Output the (x, y) coordinate of the center of the cell containing the given text.  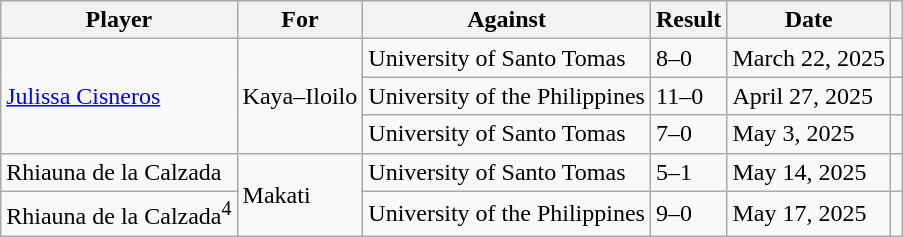
Kaya–Iloilo (300, 96)
May 3, 2025 (809, 134)
9–0 (688, 214)
7–0 (688, 134)
Rhiauna de la Calzada4 (119, 214)
May 17, 2025 (809, 214)
Makati (300, 194)
Player (119, 20)
April 27, 2025 (809, 96)
Rhiauna de la Calzada (119, 172)
5–1 (688, 172)
March 22, 2025 (809, 58)
Date (809, 20)
Against (507, 20)
Result (688, 20)
8–0 (688, 58)
11–0 (688, 96)
Julissa Cisneros (119, 96)
May 14, 2025 (809, 172)
For (300, 20)
